Scan for the cell matching the given text and deliver its [X, Y] coordinate at center. 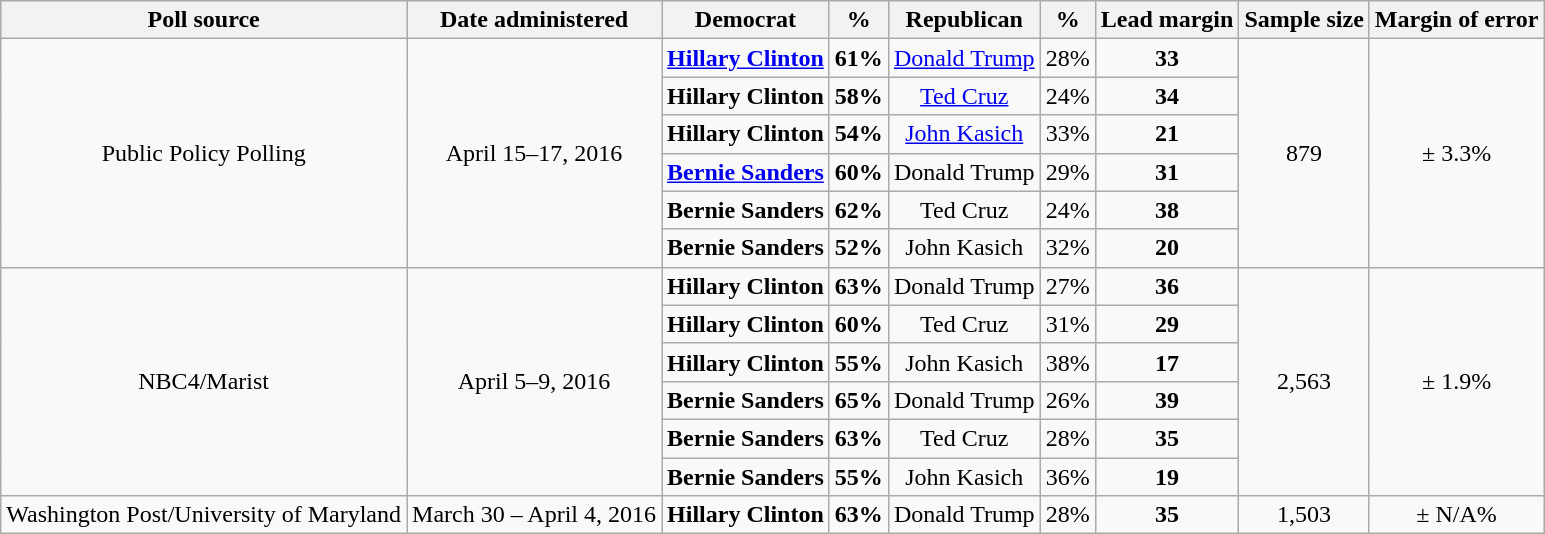
Republican [964, 20]
Margin of error [1456, 20]
17 [1167, 362]
Date administered [534, 20]
65% [858, 400]
Democrat [746, 20]
Lead margin [1167, 20]
879 [1304, 153]
± N/A% [1456, 515]
± 1.9% [1456, 381]
54% [858, 134]
31 [1167, 172]
April 5–9, 2016 [534, 381]
29% [1068, 172]
31% [1068, 324]
NBC4/Marist [204, 381]
19 [1167, 477]
58% [858, 96]
36 [1167, 286]
33 [1167, 58]
26% [1068, 400]
2,563 [1304, 381]
Sample size [1304, 20]
Washington Post/University of Maryland [204, 515]
27% [1068, 286]
Public Policy Polling [204, 153]
Poll source [204, 20]
62% [858, 210]
April 15–17, 2016 [534, 153]
March 30 – April 4, 2016 [534, 515]
39 [1167, 400]
21 [1167, 134]
38 [1167, 210]
32% [1068, 248]
± 3.3% [1456, 153]
1,503 [1304, 515]
52% [858, 248]
29 [1167, 324]
33% [1068, 134]
20 [1167, 248]
38% [1068, 362]
34 [1167, 96]
61% [858, 58]
36% [1068, 477]
